For the text-containing cell, return its midpoint in (x, y) coordinate format. 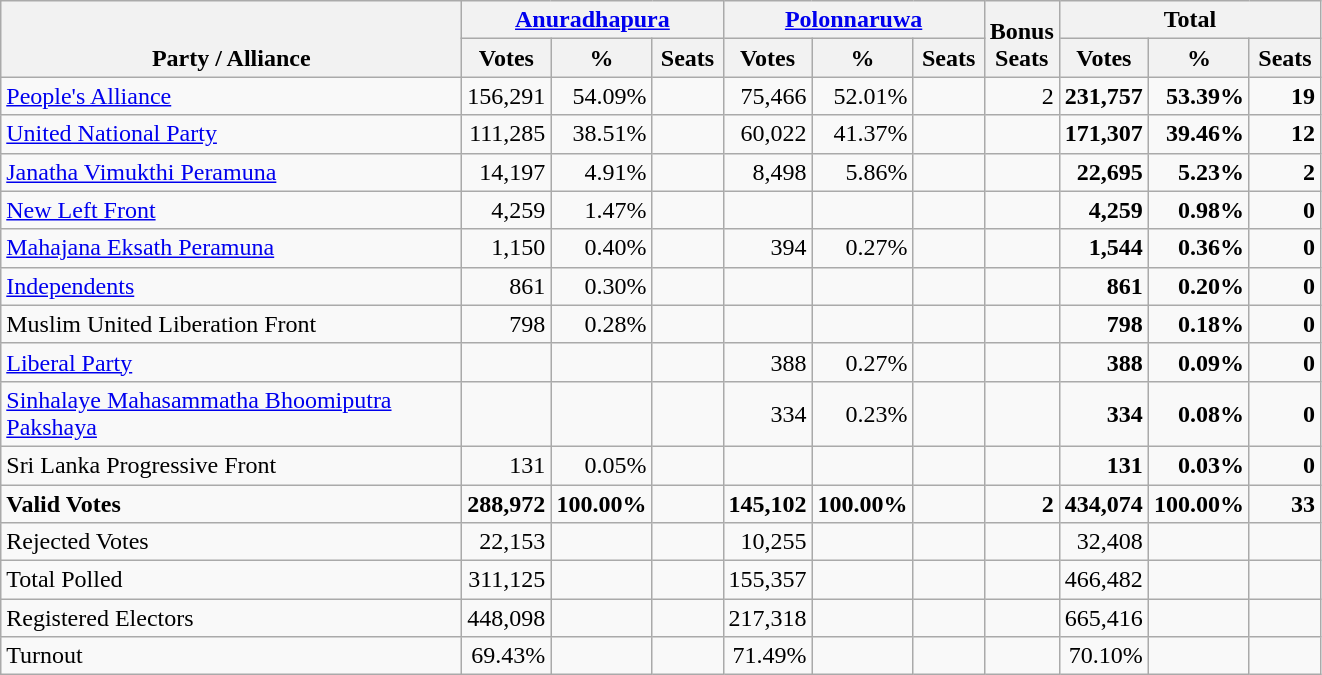
14,197 (506, 172)
0.28% (602, 324)
Registered Electors (232, 618)
Muslim United Liberation Front (232, 324)
38.51% (602, 134)
52.01% (862, 96)
Rejected Votes (232, 542)
8,498 (768, 172)
0.23% (862, 414)
41.37% (862, 134)
665,416 (1104, 618)
People's Alliance (232, 96)
111,285 (506, 134)
1,150 (506, 248)
434,074 (1104, 503)
Valid Votes (232, 503)
394 (768, 248)
10,255 (768, 542)
0.40% (602, 248)
54.09% (602, 96)
0.36% (1198, 248)
0.20% (1198, 286)
1,544 (1104, 248)
New Left Front (232, 210)
39.46% (1198, 134)
Sinhalaye Mahasammatha Bhoomiputra Pakshaya (232, 414)
Polonnaruwa (854, 20)
5.23% (1198, 172)
171,307 (1104, 134)
311,125 (506, 580)
1.47% (602, 210)
0.03% (1198, 465)
5.86% (862, 172)
231,757 (1104, 96)
Janatha Vimukthi Peramuna (232, 172)
4.91% (602, 172)
33 (1284, 503)
Mahajana Eksath Peramuna (232, 248)
Total (1190, 20)
156,291 (506, 96)
0.08% (1198, 414)
Independents (232, 286)
217,318 (768, 618)
288,972 (506, 503)
19 (1284, 96)
United National Party (232, 134)
22,153 (506, 542)
0.98% (1198, 210)
12 (1284, 134)
60,022 (768, 134)
75,466 (768, 96)
448,098 (506, 618)
22,695 (1104, 172)
32,408 (1104, 542)
69.43% (506, 656)
BonusSeats (1022, 39)
0.30% (602, 286)
Liberal Party (232, 362)
466,482 (1104, 580)
Turnout (232, 656)
Total Polled (232, 580)
0.18% (1198, 324)
71.49% (768, 656)
155,357 (768, 580)
Sri Lanka Progressive Front (232, 465)
70.10% (1104, 656)
Party / Alliance (232, 39)
0.09% (1198, 362)
0.05% (602, 465)
Anuradhapura (592, 20)
53.39% (1198, 96)
145,102 (768, 503)
